From the cell containing the given text, extract its center point as [x, y] coordinate. 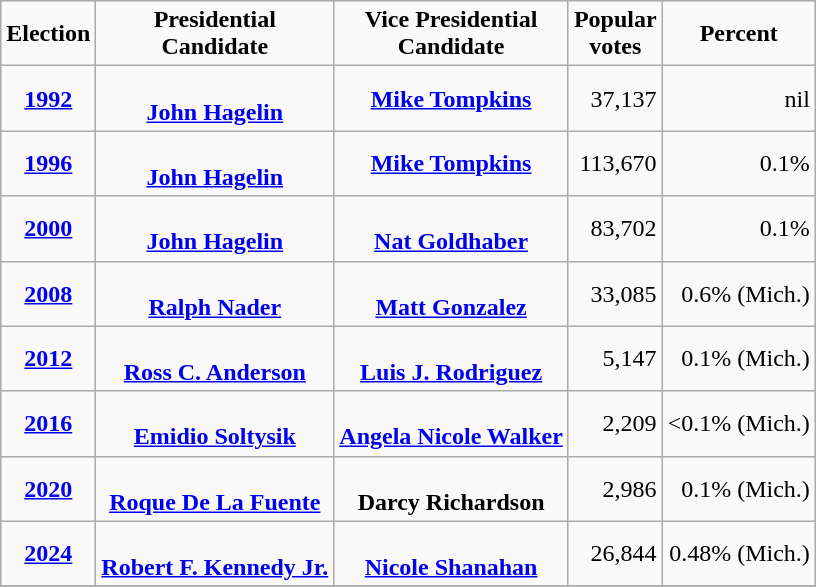
113,670 [615, 164]
37,137 [615, 98]
2,986 [615, 488]
Roque De La Fuente [215, 488]
Percent [738, 34]
Luis J. Rodriguez [452, 358]
2024 [48, 554]
1996 [48, 164]
2012 [48, 358]
Darcy Richardson [452, 488]
1992 [48, 98]
Election [48, 34]
Ross C. Anderson [215, 358]
2008 [48, 294]
2,209 [615, 424]
Robert F. Kennedy Jr. [215, 554]
26,844 [615, 554]
Popularvotes [615, 34]
0.48% (Mich.) [738, 554]
2016 [48, 424]
2000 [48, 228]
Ralph Nader [215, 294]
Emidio Soltysik [215, 424]
Presidential Candidate [215, 34]
83,702 [615, 228]
Matt Gonzalez [452, 294]
5,147 [615, 358]
<0.1% (Mich.) [738, 424]
Nat Goldhaber [452, 228]
nil [738, 98]
Vice Presidential Candidate [452, 34]
33,085 [615, 294]
Nicole Shanahan [452, 554]
2020 [48, 488]
Angela Nicole Walker [452, 424]
0.6% (Mich.) [738, 294]
